Find where the given text appears and provide that cell's center as [X, Y] coordinate. 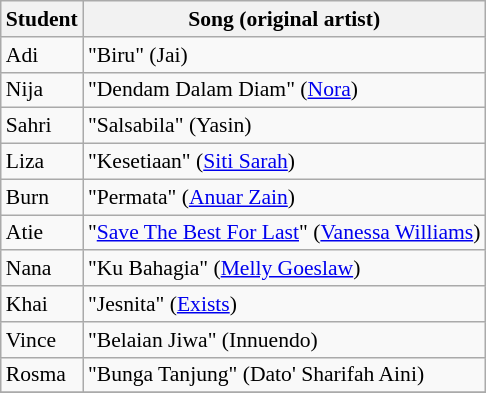
"Belaian Jiwa" (Innuendo) [284, 340]
Sahri [42, 126]
Rosma [42, 375]
Nana [42, 269]
"Dendam Dalam Diam" (Nora) [284, 90]
"Bunga Tanjung" (Dato' Sharifah Aini) [284, 375]
"Save The Best For Last" (Vanessa Williams) [284, 233]
"Jesnita" (Exists) [284, 304]
Nija [42, 90]
"Kesetiaan" (Siti Sarah) [284, 162]
Atie [42, 233]
Burn [42, 197]
Vince [42, 340]
"Biru" (Jai) [284, 55]
Liza [42, 162]
"Ku Bahagia" (Melly Goeslaw) [284, 269]
"Permata" (Anuar Zain) [284, 197]
Student [42, 19]
Song (original artist) [284, 19]
"Salsabila" (Yasin) [284, 126]
Khai [42, 304]
Adi [42, 55]
